Provide the [x, y] coordinate of the cell's center where the given text is located.  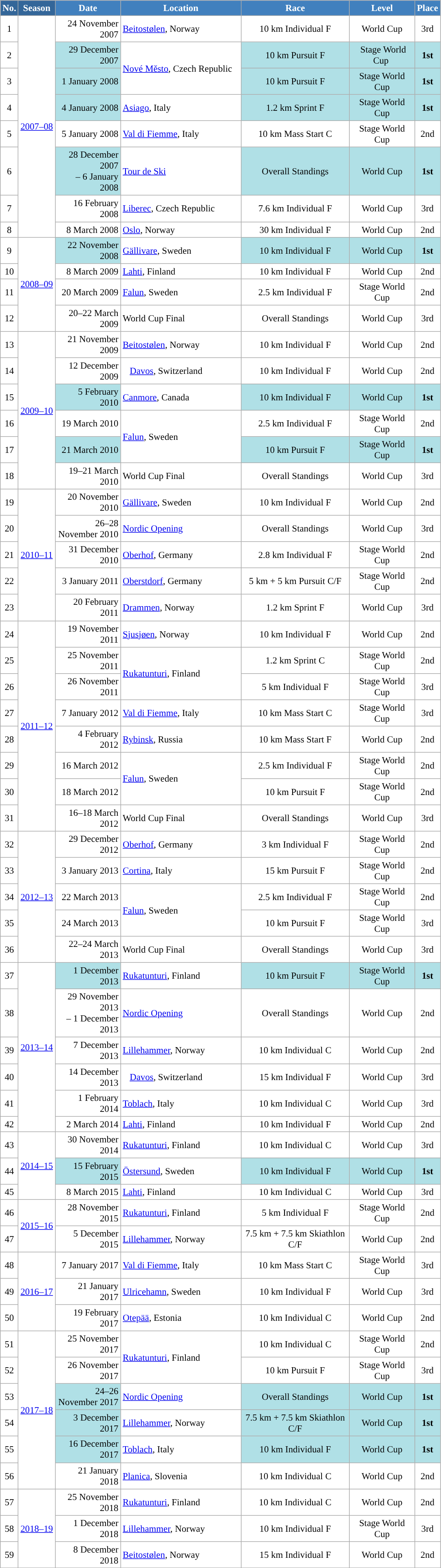
30 [9, 792]
28 November 2015 [88, 1213]
25 November 2017 [88, 1344]
Sjusjøen, Norway [181, 634]
53 [9, 1397]
18 [9, 477]
Level [382, 8]
6 [9, 172]
15 [9, 397]
2010–11 [37, 555]
1 January 2008 [88, 81]
19–21 March 2010 [88, 477]
54 [9, 1423]
Place [428, 8]
16 December 2017 [88, 1450]
17 [9, 450]
37 [9, 976]
2015–16 [37, 1226]
26 [9, 687]
25 [9, 661]
Oslo, Norway [181, 230]
8 March 2008 [88, 230]
21 March 2010 [88, 450]
51 [9, 1344]
2009–10 [37, 411]
47 [9, 1239]
21 January 2017 [88, 1292]
2 [9, 55]
8 March 2009 [88, 271]
24–26 November 2017 [88, 1397]
1 February 2014 [88, 1103]
No. [9, 8]
Otepää, Estonia [181, 1318]
4 [9, 108]
34 [9, 897]
20 November 2010 [88, 503]
19 March 2010 [88, 424]
24 November 2007 [88, 29]
20 [9, 529]
31 December 2010 [88, 555]
57 [9, 1502]
2014–15 [37, 1166]
29 December 2012 [88, 845]
41 [9, 1103]
56 [9, 1476]
9 [9, 250]
5 km + 5 km Pursuit C/F [295, 582]
Ulricehamn, Sweden [181, 1292]
1.2 km Sprint C [295, 661]
25 November 2011 [88, 661]
Östersund, Sweden [181, 1171]
2012–13 [37, 897]
Season [37, 8]
38 [9, 1013]
29 [9, 766]
50 [9, 1318]
46 [9, 1213]
29 November 2013– 1 December 2013 [88, 1013]
27 [9, 713]
23 [9, 608]
21 January 2018 [88, 1476]
1 [9, 29]
Tour de Ski [181, 172]
5 February 2010 [88, 397]
3 December 2017 [88, 1423]
58 [9, 1528]
10 [9, 271]
Date [88, 8]
2017–18 [37, 1410]
10 km Mass Start F [295, 740]
19 February 2017 [88, 1318]
22 November 2008 [88, 250]
Drammen, Norway [181, 608]
Planica, Slovenia [181, 1476]
31 [9, 818]
33 [9, 871]
20–22 March 2009 [88, 318]
4 February 2012 [88, 740]
21 November 2009 [88, 345]
8 December 2018 [88, 1555]
3 January 2013 [88, 871]
32 [9, 845]
26–28 November 2010 [88, 529]
16 February 2008 [88, 209]
52 [9, 1371]
2011–12 [37, 726]
44 [9, 1171]
55 [9, 1450]
1 December 2013 [88, 976]
40 [9, 1077]
28 [9, 740]
5 January 2008 [88, 134]
24 [9, 634]
19 [9, 503]
15 km Pursuit F [295, 871]
7.6 km Individual F [295, 209]
16 [9, 424]
Oberstdorf, Germany [181, 582]
3 January 2011 [88, 582]
36 [9, 950]
8 March 2015 [88, 1192]
21 [9, 555]
4 January 2008 [88, 108]
Location [181, 8]
22 [9, 582]
29 December 2007 [88, 55]
45 [9, 1192]
18 March 2012 [88, 792]
7 December 2013 [88, 1051]
5 [9, 134]
26 November 2017 [88, 1371]
7 January 2017 [88, 1265]
30 km Individual F [295, 230]
35 [9, 924]
26 November 2011 [88, 687]
2018–19 [37, 1528]
49 [9, 1292]
Asiago, Italy [181, 108]
15 February 2015 [88, 1171]
Rybinsk, Russia [181, 740]
13 [9, 345]
1 December 2018 [88, 1528]
20 March 2009 [88, 292]
Liberec, Czech Republic [181, 209]
8 [9, 230]
7 January 2012 [88, 713]
30 November 2014 [88, 1144]
22–24 March 2013 [88, 950]
12 [9, 318]
3 [9, 81]
2016–17 [37, 1291]
2008–09 [37, 284]
39 [9, 1051]
14 [9, 371]
11 [9, 292]
43 [9, 1144]
5 December 2015 [88, 1239]
Nové Město, Czech Republic [181, 68]
22 March 2013 [88, 897]
Canmore, Canada [181, 397]
16 March 2012 [88, 766]
2007–08 [37, 127]
2013–14 [37, 1048]
Race [295, 8]
24 March 2013 [88, 924]
19 November 2011 [88, 634]
16–18 March 2012 [88, 818]
48 [9, 1265]
2 March 2014 [88, 1124]
2.8 km Individual F [295, 555]
14 December 2013 [88, 1077]
3 km Individual F [295, 845]
59 [9, 1555]
20 February 2011 [88, 608]
42 [9, 1124]
28 December 2007– 6 January 2008 [88, 172]
25 November 2018 [88, 1502]
7 [9, 209]
Cortina, Italy [181, 871]
12 December 2009 [88, 371]
